Search for the cell housing the specified text and yield its (X, Y) center coordinate. 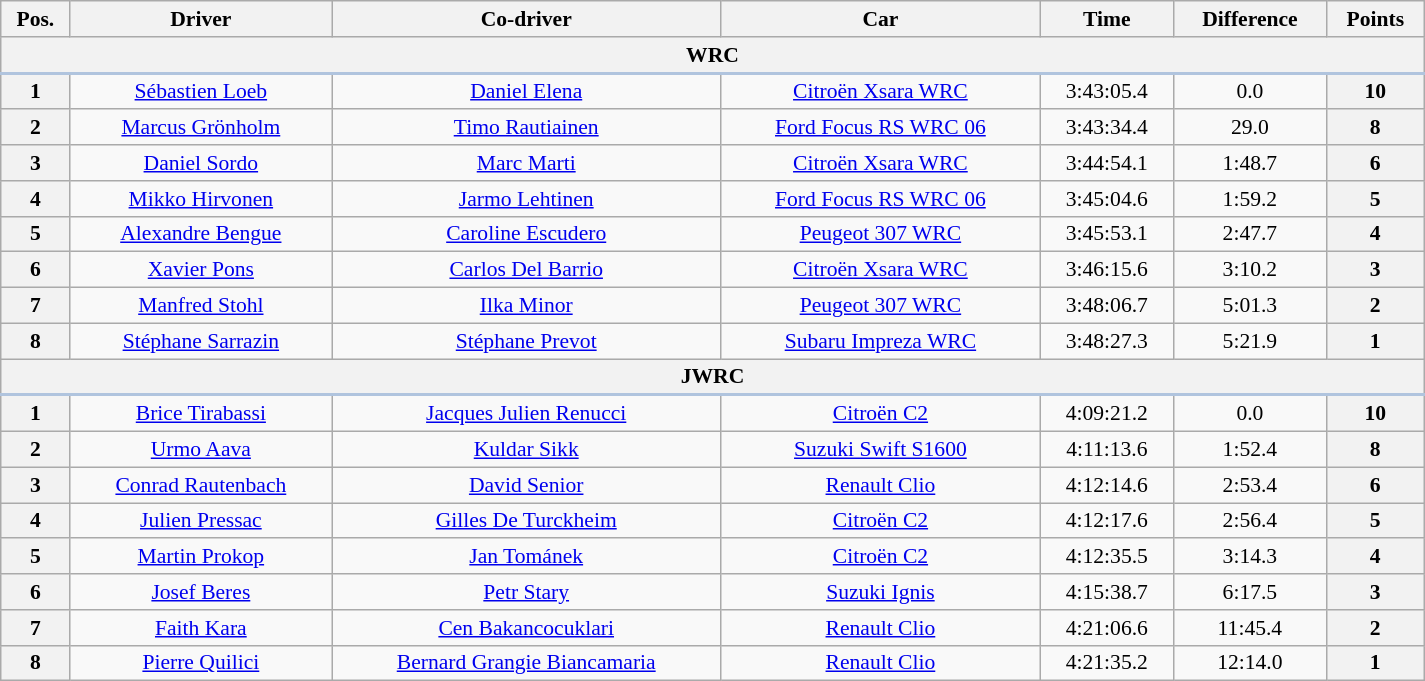
Co-driver (526, 19)
Subaru Impreza WRC (880, 341)
1:52.4 (1250, 450)
Pierre Quilici (201, 663)
4:21:06.6 (1106, 628)
4:21:35.2 (1106, 663)
Kuldar Sikk (526, 450)
David Senior (526, 485)
Martin Prokop (201, 557)
Difference (1250, 19)
Jarmo Lehtinen (526, 199)
1:59.2 (1250, 199)
3:43:05.4 (1106, 91)
Mikko Hirvonen (201, 199)
Petr Stary (526, 592)
2:53.4 (1250, 485)
Points (1375, 19)
Suzuki Swift S1600 (880, 450)
Daniel Elena (526, 91)
3:45:53.1 (1106, 234)
Stéphane Sarrazin (201, 341)
4:09:21.2 (1106, 413)
4:12:35.5 (1106, 557)
Carlos Del Barrio (526, 270)
Stéphane Prevot (526, 341)
Alexandre Bengue (201, 234)
Josef Beres (201, 592)
3:43:34.4 (1106, 128)
Faith Kara (201, 628)
Urmo Aava (201, 450)
4:11:13.6 (1106, 450)
Brice Tirabassi (201, 413)
Driver (201, 19)
Julien Pressac (201, 521)
Car (880, 19)
1:48.7 (1250, 163)
4:12:14.6 (1106, 485)
3:44:54.1 (1106, 163)
Time (1106, 19)
5:01.3 (1250, 306)
Marc Marti (526, 163)
Bernard Grangie Biancamaria (526, 663)
Jan Tománek (526, 557)
3:48:27.3 (1106, 341)
WRC (713, 55)
2:47.7 (1250, 234)
2:56.4 (1250, 521)
Manfred Stohl (201, 306)
Suzuki Ignis (880, 592)
Xavier Pons (201, 270)
Ilka Minor (526, 306)
6:17.5 (1250, 592)
3:45:04.6 (1106, 199)
11:45.4 (1250, 628)
4:15:38.7 (1106, 592)
Conrad Rautenbach (201, 485)
3:10.2 (1250, 270)
Pos. (36, 19)
5:21.9 (1250, 341)
3:48:06.7 (1106, 306)
Daniel Sordo (201, 163)
29.0 (1250, 128)
3:14.3 (1250, 557)
Marcus Grönholm (201, 128)
Sébastien Loeb (201, 91)
Gilles De Turckheim (526, 521)
Timo Rautiainen (526, 128)
JWRC (713, 377)
Caroline Escudero (526, 234)
4:12:17.6 (1106, 521)
3:46:15.6 (1106, 270)
Jacques Julien Renucci (526, 413)
12:14.0 (1250, 663)
Cen Bakancocuklari (526, 628)
